For the text-containing cell, return its midpoint in [x, y] coordinate format. 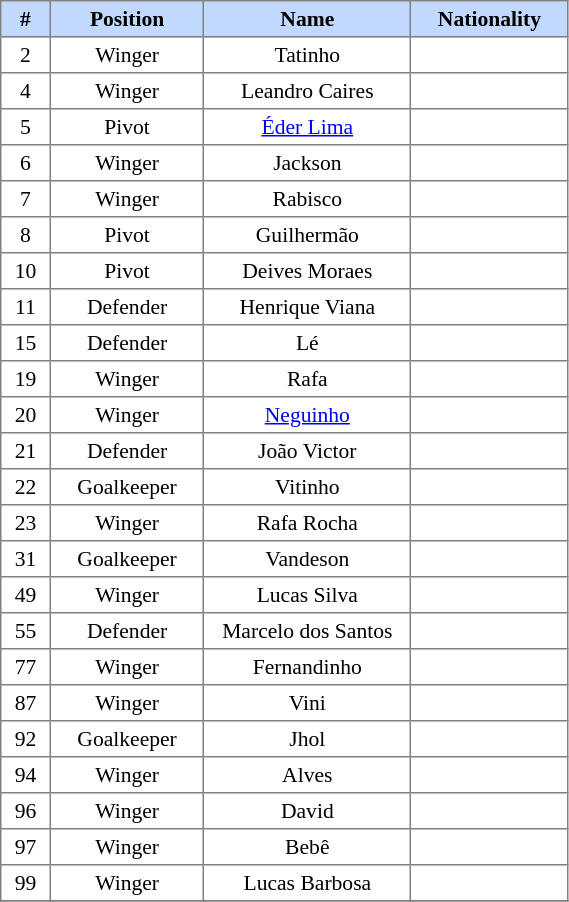
Deives Moraes [308, 271]
Jhol [308, 739]
Guilhermão [308, 235]
92 [26, 739]
21 [26, 451]
Alves [308, 775]
15 [26, 343]
23 [26, 523]
Rafa Rocha [308, 523]
77 [26, 667]
87 [26, 703]
99 [26, 883]
Bebê [308, 847]
Lé [308, 343]
11 [26, 307]
6 [26, 163]
Vini [308, 703]
Vandeson [308, 559]
Jackson [308, 163]
4 [26, 91]
Rabisco [308, 199]
Fernandinho [308, 667]
Position [127, 19]
49 [26, 595]
20 [26, 415]
Éder Lima [308, 127]
# [26, 19]
Lucas Barbosa [308, 883]
Lucas Silva [308, 595]
55 [26, 631]
10 [26, 271]
Vitinho [308, 487]
96 [26, 811]
David [308, 811]
97 [26, 847]
João Victor [308, 451]
Name [308, 19]
Neguinho [308, 415]
31 [26, 559]
Rafa [308, 379]
2 [26, 55]
5 [26, 127]
19 [26, 379]
Henrique Viana [308, 307]
8 [26, 235]
Tatinho [308, 55]
7 [26, 199]
Nationality [490, 19]
94 [26, 775]
Leandro Caires [308, 91]
22 [26, 487]
Marcelo dos Santos [308, 631]
